Pinpoint the cell where the given text exists, returning its [x, y] midpoint coordinate. 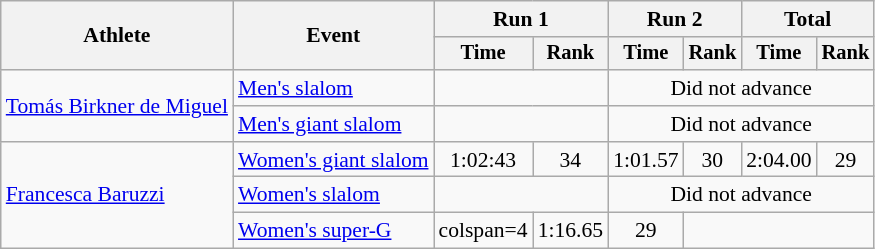
1:16.65 [570, 231]
Women's super-G [334, 231]
Women's slalom [334, 195]
colspan=4 [484, 231]
30 [713, 160]
1:02:43 [484, 160]
Men's slalom [334, 88]
Francesca Baruzzi [117, 196]
Women's giant slalom [334, 160]
Event [334, 36]
Run 1 [522, 19]
34 [570, 160]
Men's giant slalom [334, 124]
Run 2 [674, 19]
1:01.57 [646, 160]
Tomás Birkner de Miguel [117, 106]
Athlete [117, 36]
Total [808, 19]
2:04.00 [778, 160]
